For the text-containing cell, return its midpoint in (X, Y) coordinate format. 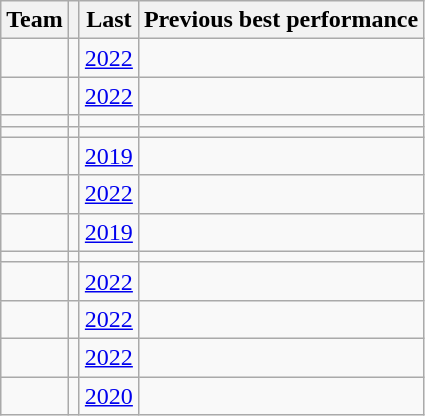
Team (35, 20)
2020 (108, 395)
Previous best performance (280, 20)
Last (108, 20)
